Search for the cell housing the specified text and yield its [x, y] center coordinate. 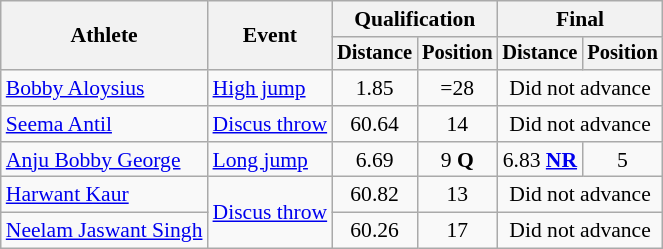
60.64 [374, 124]
6.83 NR [540, 160]
6.69 [374, 160]
Qualification [414, 19]
Event [270, 36]
14 [457, 124]
Athlete [104, 36]
Long jump [270, 160]
5 [622, 160]
Final [580, 19]
High jump [270, 88]
60.82 [374, 195]
Anju Bobby George [104, 160]
1.85 [374, 88]
Harwant Kaur [104, 195]
Seema Antil [104, 124]
=28 [457, 88]
60.26 [374, 231]
17 [457, 231]
Neelam Jaswant Singh [104, 231]
9 Q [457, 160]
13 [457, 195]
Bobby Aloysius [104, 88]
